From the cell containing the given text, extract its center point as [x, y] coordinate. 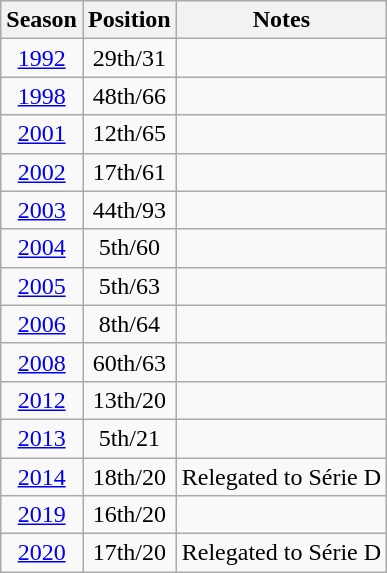
2001 [42, 134]
18th/20 [129, 477]
60th/63 [129, 362]
2014 [42, 477]
2005 [42, 286]
16th/20 [129, 515]
44th/93 [129, 210]
Position [129, 20]
5th/60 [129, 248]
1998 [42, 96]
2019 [42, 515]
2020 [42, 553]
17th/61 [129, 172]
2004 [42, 248]
8th/64 [129, 324]
48th/66 [129, 96]
1992 [42, 58]
2003 [42, 210]
5th/21 [129, 438]
Season [42, 20]
17th/20 [129, 553]
5th/63 [129, 286]
Notes [281, 20]
29th/31 [129, 58]
2002 [42, 172]
2013 [42, 438]
2006 [42, 324]
13th/20 [129, 400]
2008 [42, 362]
2012 [42, 400]
12th/65 [129, 134]
